From the cell containing the given text, extract its center point as (X, Y) coordinate. 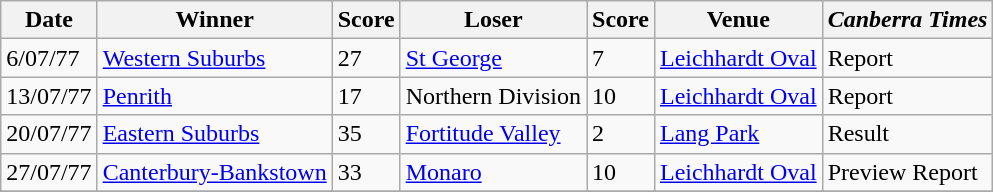
Preview Report (908, 172)
Venue (738, 20)
Eastern Suburbs (214, 134)
20/07/77 (49, 134)
27 (366, 58)
17 (366, 96)
7 (620, 58)
Date (49, 20)
13/07/77 (49, 96)
2 (620, 134)
35 (366, 134)
Result (908, 134)
Fortitude Valley (493, 134)
33 (366, 172)
Penrith (214, 96)
Winner (214, 20)
Canberra Times (908, 20)
Western Suburbs (214, 58)
Loser (493, 20)
27/07/77 (49, 172)
Lang Park (738, 134)
6/07/77 (49, 58)
St George (493, 58)
Canterbury-Bankstown (214, 172)
Northern Division (493, 96)
Monaro (493, 172)
